Return the [x, y] coordinate for the center point of the cell that contains the specified text.  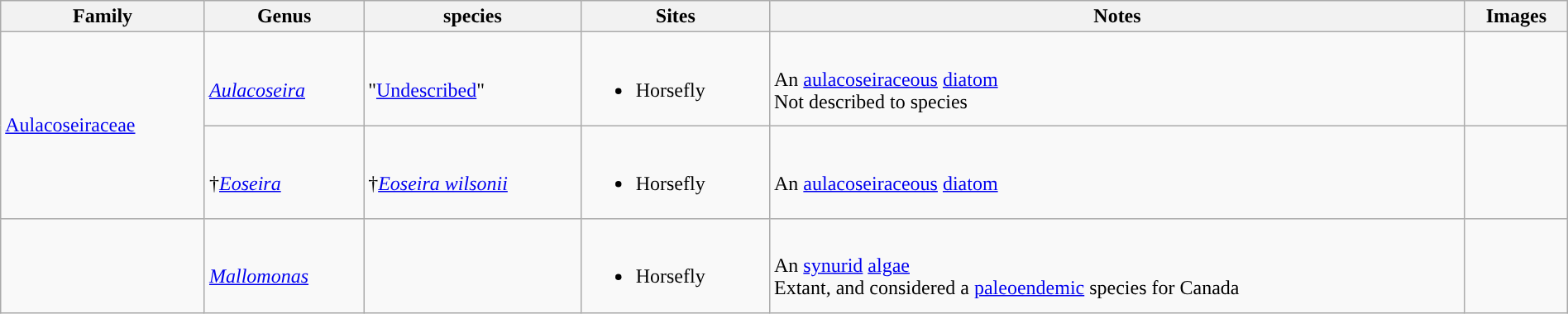
Mallomonas [284, 266]
An aulacoseiraceous diatom [1116, 172]
†Eoseira [284, 172]
Aulacoseiraceae [103, 126]
Aulacoseira [284, 79]
An aulacoseiraceous diatomNot described to species [1116, 79]
Genus [284, 17]
species [473, 17]
†Eoseira wilsonii [473, 172]
An synurid algae Extant, and considered a paleoendemic species for Canada [1116, 266]
Sites [675, 17]
"Undescribed" [473, 79]
Family [103, 17]
Notes [1116, 17]
Images [1516, 17]
